Detect which cell encompasses the target text, then output its (X, Y) center coordinate. 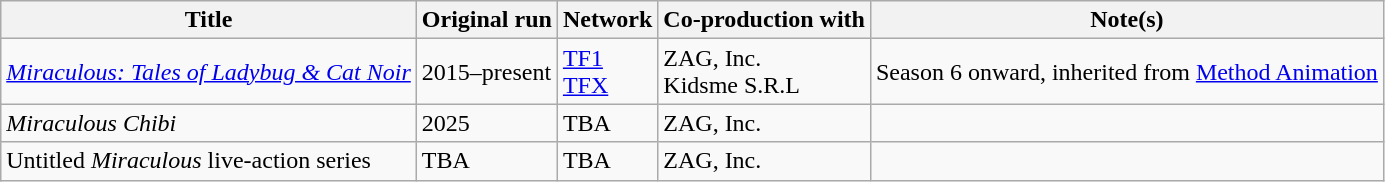
ZAG, Inc.Kidsme S.R.L (764, 72)
Network (607, 20)
Miraculous Chibi (209, 123)
2015–present (486, 72)
Co-production with (764, 20)
Untitled Miraculous live-action series (209, 161)
Original run (486, 20)
Title (209, 20)
TF1TFX (607, 72)
Season 6 onward, inherited from Method Animation (1126, 72)
Miraculous: Tales of Ladybug & Cat Noir (209, 72)
Note(s) (1126, 20)
2025 (486, 123)
